Capture the cell that displays the provided text and extract its [x, y] central coordinate. 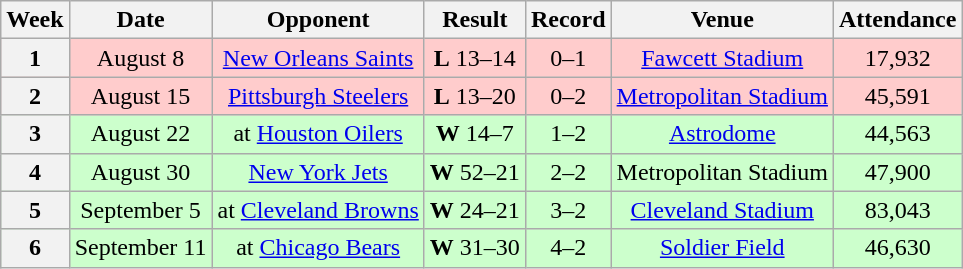
at Houston Oilers [318, 134]
3–2 [568, 210]
L 13–14 [474, 58]
Astrodome [722, 134]
6 [35, 248]
46,630 [897, 248]
4–2 [568, 248]
1–2 [568, 134]
at Chicago Bears [318, 248]
Soldier Field [722, 248]
3 [35, 134]
1 [35, 58]
Cleveland Stadium [722, 210]
at Cleveland Browns [318, 210]
2 [35, 96]
New Orleans Saints [318, 58]
Pittsburgh Steelers [318, 96]
August 22 [140, 134]
83,043 [897, 210]
Result [474, 20]
August 8 [140, 58]
Record [568, 20]
W 14–7 [474, 134]
W 52–21 [474, 172]
August 15 [140, 96]
Opponent [318, 20]
Week [35, 20]
September 5 [140, 210]
New York Jets [318, 172]
W 31–30 [474, 248]
September 11 [140, 248]
Venue [722, 20]
44,563 [897, 134]
Date [140, 20]
0–2 [568, 96]
W 24–21 [474, 210]
2–2 [568, 172]
45,591 [897, 96]
47,900 [897, 172]
Fawcett Stadium [722, 58]
5 [35, 210]
4 [35, 172]
L 13–20 [474, 96]
Attendance [897, 20]
0–1 [568, 58]
17,932 [897, 58]
August 30 [140, 172]
